Locate the cell with the specified text and output its [x, y] center coordinate. 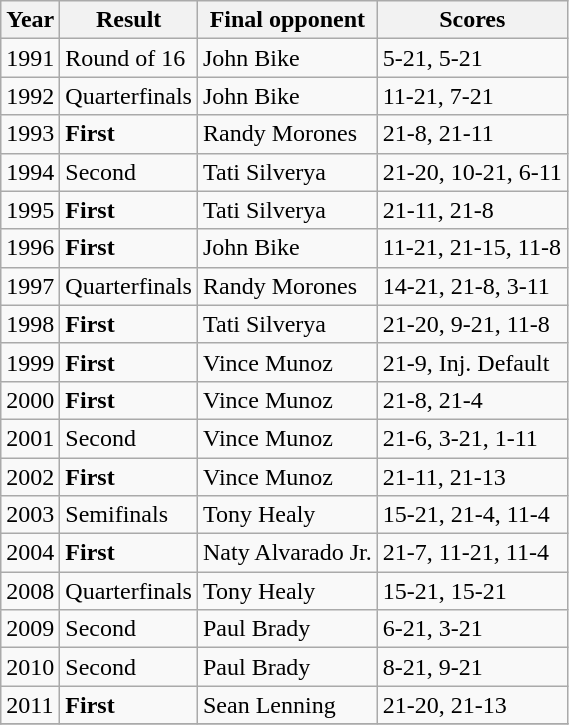
1993 [30, 134]
1994 [30, 172]
1998 [30, 324]
2009 [30, 629]
Sean Lenning [287, 705]
1992 [30, 96]
2008 [30, 591]
2004 [30, 553]
Year [30, 20]
Naty Alvarado Jr. [287, 553]
Final opponent [287, 20]
1997 [30, 286]
5-21, 5-21 [472, 58]
21-7, 11-21, 11-4 [472, 553]
21-20, 21-13 [472, 705]
21-6, 3-21, 1-11 [472, 438]
21-9, Inj. Default [472, 362]
8-21, 9-21 [472, 667]
15-21, 21-4, 11-4 [472, 515]
Result [129, 20]
21-8, 21-4 [472, 400]
6-21, 3-21 [472, 629]
Scores [472, 20]
2010 [30, 667]
11-21, 21-15, 11-8 [472, 248]
1999 [30, 362]
2002 [30, 477]
11-21, 7-21 [472, 96]
21-20, 9-21, 11-8 [472, 324]
21-20, 10-21, 6-11 [472, 172]
2011 [30, 705]
Round of 16 [129, 58]
14-21, 21-8, 3-11 [472, 286]
Semifinals [129, 515]
2001 [30, 438]
2003 [30, 515]
21-8, 21-11 [472, 134]
21-11, 21-13 [472, 477]
1991 [30, 58]
1995 [30, 210]
2000 [30, 400]
15-21, 15-21 [472, 591]
1996 [30, 248]
21-11, 21-8 [472, 210]
